Return the (X, Y) coordinate for the center point of the cell that contains the specified text.  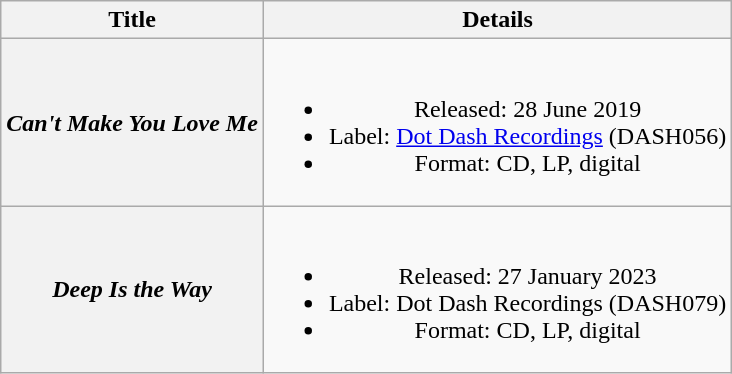
Deep Is the Way (132, 290)
Title (132, 20)
Can't Make You Love Me (132, 122)
Released: 27 January 2023Label: Dot Dash Recordings (DASH079)Format: CD, LP, digital (497, 290)
Details (497, 20)
Released: 28 June 2019Label: Dot Dash Recordings (DASH056)Format: CD, LP, digital (497, 122)
